Return (x, y) of the center of cell containing provided text 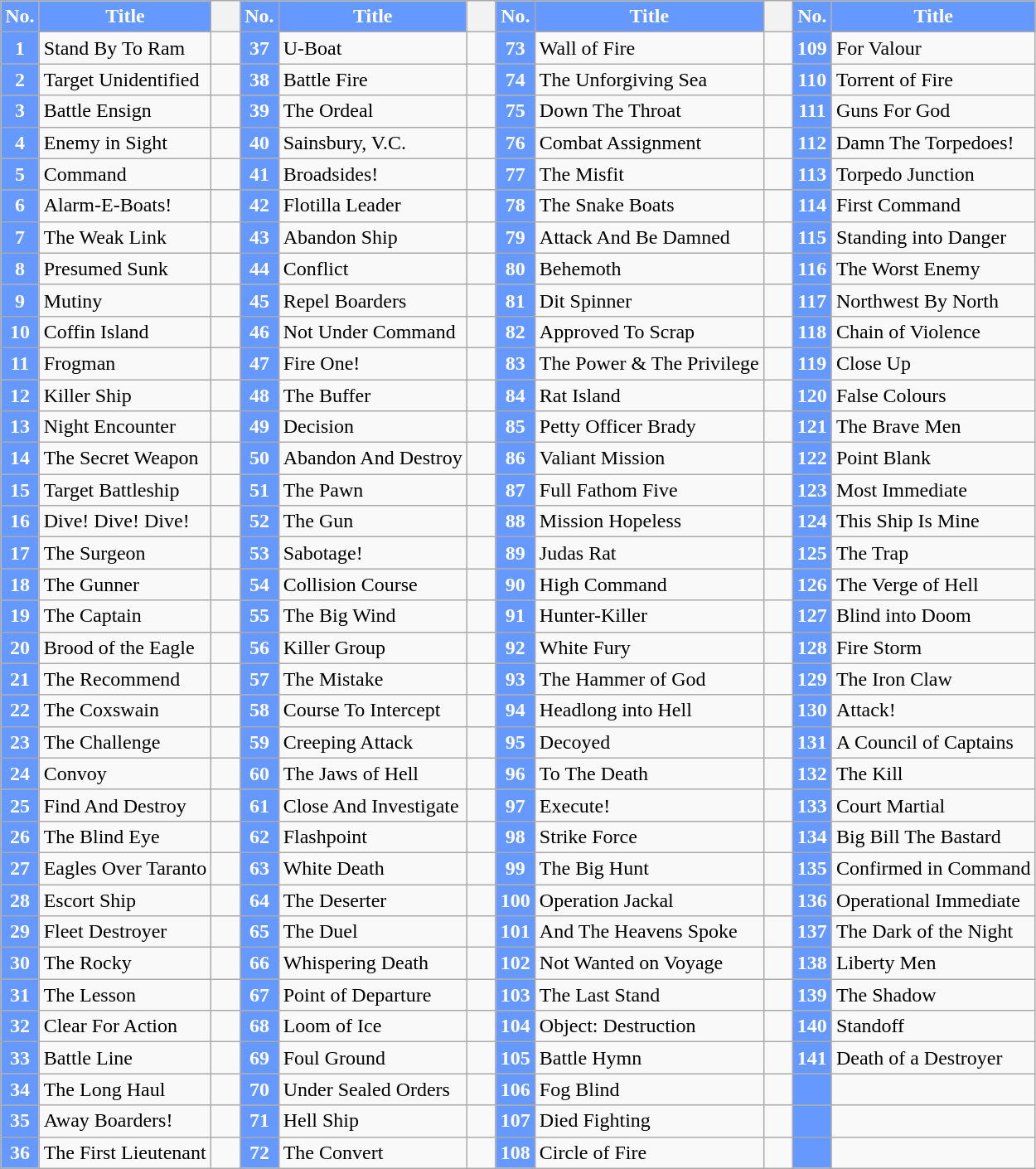
Hell Ship (373, 1121)
Attack! (933, 711)
98 (516, 837)
Mutiny (125, 300)
First Command (933, 206)
Loom of Ice (373, 1026)
Chain of Violence (933, 332)
Brood of the Eagle (125, 648)
76 (516, 143)
96 (516, 774)
119 (812, 363)
Death of a Destroyer (933, 1058)
Guns For God (933, 111)
87 (516, 490)
The Mistake (373, 679)
The Buffer (373, 395)
Foul Ground (373, 1058)
Sabotage! (373, 553)
2 (20, 80)
Operation Jackal (649, 900)
The Challenge (125, 742)
The Deserter (373, 900)
97 (516, 805)
68 (259, 1026)
The Convert (373, 1152)
88 (516, 521)
11 (20, 363)
99 (516, 868)
15 (20, 490)
133 (812, 805)
32 (20, 1026)
7 (20, 237)
107 (516, 1121)
The Big Wind (373, 616)
60 (259, 774)
81 (516, 300)
The Unforgiving Sea (649, 80)
79 (516, 237)
62 (259, 837)
105 (516, 1058)
Find And Destroy (125, 805)
48 (259, 395)
140 (812, 1026)
139 (812, 995)
Broadsides! (373, 174)
The Coxswain (125, 711)
46 (259, 332)
The Duel (373, 932)
Died Fighting (649, 1121)
27 (20, 868)
Battle Ensign (125, 111)
The Big Hunt (649, 868)
The Gun (373, 521)
High Command (649, 584)
Standoff (933, 1026)
134 (812, 837)
Judas Rat (649, 553)
5 (20, 174)
Fire Storm (933, 648)
104 (516, 1026)
Torrent of Fire (933, 80)
Decision (373, 427)
The Dark of the Night (933, 932)
115 (812, 237)
80 (516, 269)
23 (20, 742)
83 (516, 363)
The Recommend (125, 679)
Damn The Torpedoes! (933, 143)
The Hammer of God (649, 679)
116 (812, 269)
False Colours (933, 395)
102 (516, 963)
Northwest By North (933, 300)
75 (516, 111)
103 (516, 995)
69 (259, 1058)
89 (516, 553)
110 (812, 80)
Standing into Danger (933, 237)
63 (259, 868)
29 (20, 932)
112 (812, 143)
37 (259, 48)
U-Boat (373, 48)
Command (125, 174)
Convoy (125, 774)
The Lesson (125, 995)
Not Under Command (373, 332)
The Trap (933, 553)
Not Wanted on Voyage (649, 963)
This Ship Is Mine (933, 521)
Battle Fire (373, 80)
Abandon And Destroy (373, 458)
72 (259, 1152)
22 (20, 711)
Decoyed (649, 742)
118 (812, 332)
138 (812, 963)
94 (516, 711)
95 (516, 742)
And The Heavens Spoke (649, 932)
Clear For Action (125, 1026)
51 (259, 490)
34 (20, 1089)
92 (516, 648)
13 (20, 427)
The Captain (125, 616)
141 (812, 1058)
18 (20, 584)
Alarm-E-Boats! (125, 206)
Collision Course (373, 584)
Flotilla Leader (373, 206)
91 (516, 616)
The Brave Men (933, 427)
54 (259, 584)
131 (812, 742)
Headlong into Hell (649, 711)
To The Death (649, 774)
Rat Island (649, 395)
Point of Departure (373, 995)
64 (259, 900)
Course To Intercept (373, 711)
White Fury (649, 648)
Hunter-Killer (649, 616)
Point Blank (933, 458)
Coffin Island (125, 332)
55 (259, 616)
The First Lieutenant (125, 1152)
The Long Haul (125, 1089)
Frogman (125, 363)
137 (812, 932)
Most Immediate (933, 490)
Big Bill The Bastard (933, 837)
The Gunner (125, 584)
The Pawn (373, 490)
Away Boarders! (125, 1121)
The Power & The Privilege (649, 363)
Fleet Destroyer (125, 932)
The Worst Enemy (933, 269)
The Misfit (649, 174)
14 (20, 458)
The Surgeon (125, 553)
36 (20, 1152)
106 (516, 1089)
6 (20, 206)
The Kill (933, 774)
125 (812, 553)
Flashpoint (373, 837)
Petty Officer Brady (649, 427)
57 (259, 679)
Night Encounter (125, 427)
136 (812, 900)
21 (20, 679)
111 (812, 111)
120 (812, 395)
Repel Boarders (373, 300)
128 (812, 648)
Mission Hopeless (649, 521)
The Iron Claw (933, 679)
Combat Assignment (649, 143)
45 (259, 300)
The Weak Link (125, 237)
65 (259, 932)
71 (259, 1121)
61 (259, 805)
43 (259, 237)
For Valour (933, 48)
The Secret Weapon (125, 458)
The Jaws of Hell (373, 774)
The Ordeal (373, 111)
52 (259, 521)
17 (20, 553)
108 (516, 1152)
53 (259, 553)
33 (20, 1058)
66 (259, 963)
The Snake Boats (649, 206)
56 (259, 648)
124 (812, 521)
4 (20, 143)
Behemoth (649, 269)
The Shadow (933, 995)
Stand By To Ram (125, 48)
25 (20, 805)
135 (812, 868)
Abandon Ship (373, 237)
Target Unidentified (125, 80)
85 (516, 427)
Circle of Fire (649, 1152)
Escort Ship (125, 900)
Court Martial (933, 805)
16 (20, 521)
73 (516, 48)
28 (20, 900)
122 (812, 458)
58 (259, 711)
129 (812, 679)
The Last Stand (649, 995)
93 (516, 679)
38 (259, 80)
114 (812, 206)
44 (259, 269)
84 (516, 395)
Battle Line (125, 1058)
Presumed Sunk (125, 269)
Under Sealed Orders (373, 1089)
Whispering Death (373, 963)
20 (20, 648)
White Death (373, 868)
39 (259, 111)
35 (20, 1121)
Blind into Doom (933, 616)
Killer Group (373, 648)
50 (259, 458)
Dive! Dive! Dive! (125, 521)
67 (259, 995)
82 (516, 332)
59 (259, 742)
31 (20, 995)
90 (516, 584)
Conflict (373, 269)
86 (516, 458)
Enemy in Sight (125, 143)
3 (20, 111)
77 (516, 174)
Valiant Mission (649, 458)
The Blind Eye (125, 837)
The Verge of Hell (933, 584)
Liberty Men (933, 963)
24 (20, 774)
The Rocky (125, 963)
Operational Immediate (933, 900)
1 (20, 48)
121 (812, 427)
Fog Blind (649, 1089)
109 (812, 48)
Confirmed in Command (933, 868)
Dit Spinner (649, 300)
Torpedo Junction (933, 174)
8 (20, 269)
Wall of Fire (649, 48)
9 (20, 300)
Full Fathom Five (649, 490)
117 (812, 300)
78 (516, 206)
Battle Hymn (649, 1058)
132 (812, 774)
26 (20, 837)
123 (812, 490)
Close And Investigate (373, 805)
42 (259, 206)
101 (516, 932)
Strike Force (649, 837)
41 (259, 174)
47 (259, 363)
Killer Ship (125, 395)
Approved To Scrap (649, 332)
113 (812, 174)
A Council of Captains (933, 742)
Eagles Over Taranto (125, 868)
40 (259, 143)
126 (812, 584)
Close Up (933, 363)
Object: Destruction (649, 1026)
10 (20, 332)
19 (20, 616)
70 (259, 1089)
Target Battleship (125, 490)
Sainsbury, V.C. (373, 143)
12 (20, 395)
Execute! (649, 805)
49 (259, 427)
Creeping Attack (373, 742)
Attack And Be Damned (649, 237)
127 (812, 616)
130 (812, 711)
30 (20, 963)
Down The Throat (649, 111)
Fire One! (373, 363)
74 (516, 80)
100 (516, 900)
